Detect which cell encompasses the target text, then output its [x, y] center coordinate. 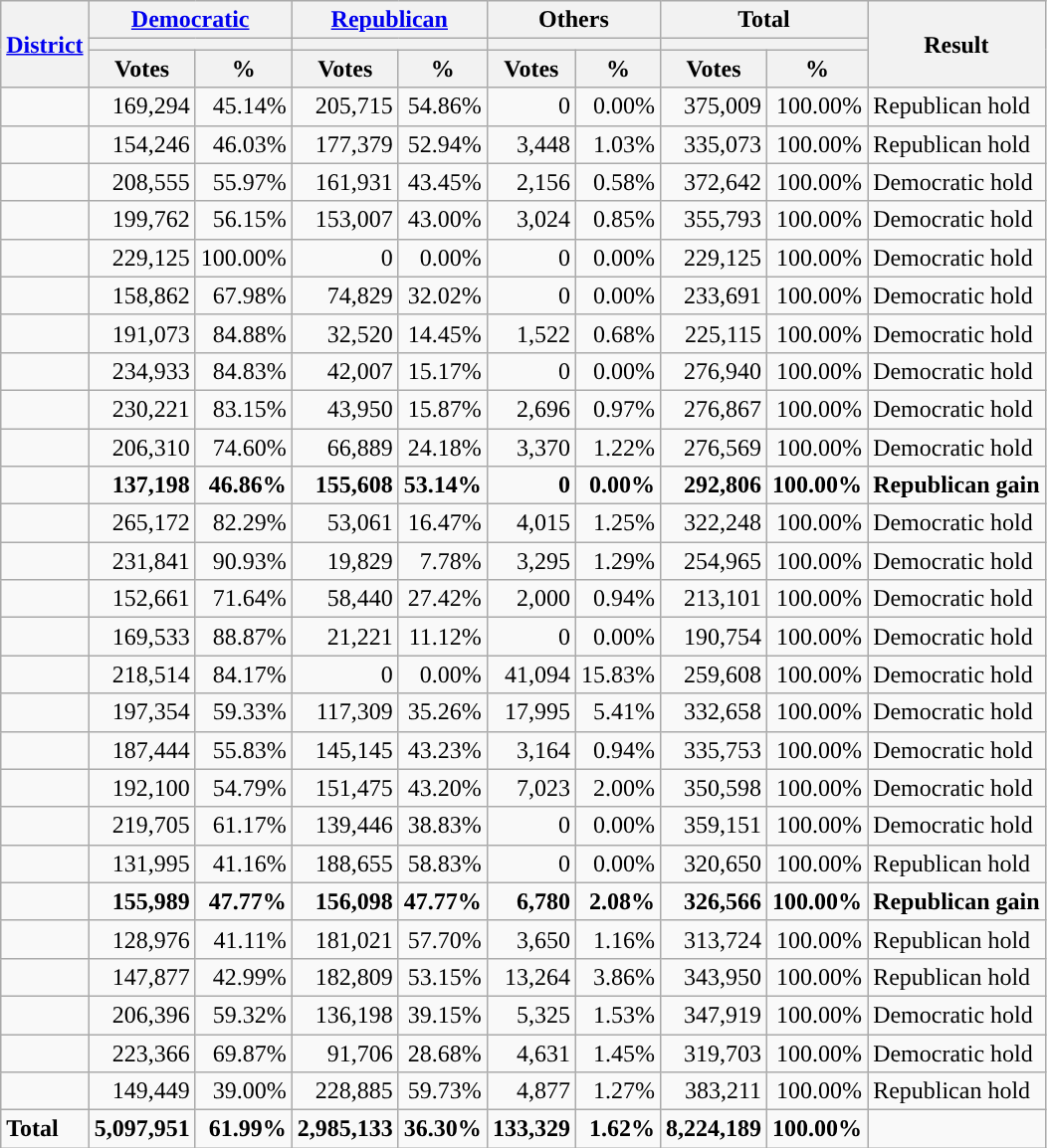
213,101 [713, 599]
383,211 [713, 1091]
56.15% [243, 220]
53,061 [344, 523]
District [45, 44]
276,867 [713, 409]
219,705 [141, 826]
36.30% [442, 1129]
35.26% [442, 712]
66,889 [344, 447]
46.86% [243, 485]
326,566 [713, 901]
74.60% [243, 447]
3,448 [531, 144]
3,370 [531, 447]
359,151 [713, 826]
91,706 [344, 1053]
181,021 [344, 939]
43.23% [442, 750]
17,995 [531, 712]
276,569 [713, 447]
205,715 [344, 106]
128,976 [141, 939]
234,933 [141, 371]
54.86% [442, 106]
206,396 [141, 1015]
84.83% [243, 371]
231,841 [141, 561]
4,877 [531, 1091]
57.70% [442, 939]
15.83% [617, 674]
151,475 [344, 788]
2.00% [617, 788]
14.45% [442, 333]
131,995 [141, 863]
53.15% [442, 977]
187,444 [141, 750]
43,950 [344, 409]
199,762 [141, 220]
7.78% [442, 561]
208,555 [141, 182]
0.68% [617, 333]
259,608 [713, 674]
28.68% [442, 1053]
152,661 [141, 599]
149,449 [141, 1091]
1,522 [531, 333]
1.03% [617, 144]
43.00% [442, 220]
2,696 [531, 409]
136,198 [344, 1015]
153,007 [344, 220]
197,354 [141, 712]
21,221 [344, 637]
137,198 [141, 485]
58,440 [344, 599]
182,809 [344, 977]
38.83% [442, 826]
32.02% [442, 295]
16.47% [442, 523]
8,224,189 [713, 1129]
61.17% [243, 826]
Democratic [190, 20]
5,097,951 [141, 1129]
2,985,133 [344, 1129]
1.27% [617, 1091]
1.25% [617, 523]
292,806 [713, 485]
1.62% [617, 1129]
Others [573, 20]
4,631 [531, 1053]
265,172 [141, 523]
67.98% [243, 295]
5.41% [617, 712]
5,325 [531, 1015]
158,862 [141, 295]
276,940 [713, 371]
59.32% [243, 1015]
218,514 [141, 674]
71.64% [243, 599]
169,533 [141, 637]
0.58% [617, 182]
0.97% [617, 409]
15.17% [442, 371]
55.97% [243, 182]
4,015 [531, 523]
3,650 [531, 939]
332,658 [713, 712]
117,309 [344, 712]
46.03% [243, 144]
347,919 [713, 1015]
343,950 [713, 977]
41.11% [243, 939]
59.33% [243, 712]
147,877 [141, 977]
223,366 [141, 1053]
3.86% [617, 977]
39.15% [442, 1015]
69.87% [243, 1053]
84.17% [243, 674]
42,007 [344, 371]
88.87% [243, 637]
188,655 [344, 863]
145,145 [344, 750]
43.20% [442, 788]
32,520 [344, 333]
335,753 [713, 750]
2,156 [531, 182]
313,724 [713, 939]
139,446 [344, 826]
59.73% [442, 1091]
1.45% [617, 1053]
3,164 [531, 750]
7,023 [531, 788]
2.08% [617, 901]
206,310 [141, 447]
24.18% [442, 447]
372,642 [713, 182]
41,094 [531, 674]
58.83% [442, 863]
225,115 [713, 333]
233,691 [713, 295]
355,793 [713, 220]
42.99% [243, 977]
177,379 [344, 144]
1.53% [617, 1015]
0.85% [617, 220]
190,754 [713, 637]
19,829 [344, 561]
6,780 [531, 901]
13,264 [531, 977]
45.14% [243, 106]
155,608 [344, 485]
84.88% [243, 333]
Republican [389, 20]
90.93% [243, 561]
319,703 [713, 1053]
74,829 [344, 295]
335,073 [713, 144]
169,294 [141, 106]
192,100 [141, 788]
41.16% [243, 863]
254,965 [713, 561]
375,009 [713, 106]
1.22% [617, 447]
3,295 [531, 561]
191,073 [141, 333]
322,248 [713, 523]
83.15% [243, 409]
155,989 [141, 901]
11.12% [442, 637]
82.29% [243, 523]
2,000 [531, 599]
54.79% [243, 788]
228,885 [344, 1091]
52.94% [442, 144]
161,931 [344, 182]
61.99% [243, 1129]
350,598 [713, 788]
1.16% [617, 939]
1.29% [617, 561]
43.45% [442, 182]
230,221 [141, 409]
320,650 [713, 863]
Result [956, 44]
55.83% [243, 750]
156,098 [344, 901]
133,329 [531, 1129]
39.00% [243, 1091]
3,024 [531, 220]
27.42% [442, 599]
154,246 [141, 144]
53.14% [442, 485]
15.87% [442, 409]
